Find where the given text appears and provide that cell's center as [X, Y] coordinate. 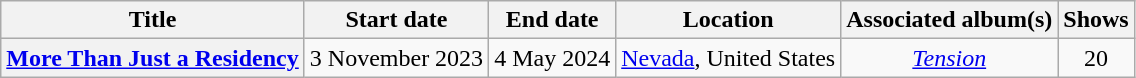
End date [552, 20]
Nevada, United States [728, 58]
3 November 2023 [396, 58]
More Than Just a Residency [153, 58]
20 [1096, 58]
Tension [950, 58]
4 May 2024 [552, 58]
Start date [396, 20]
Shows [1096, 20]
Associated album(s) [950, 20]
Location [728, 20]
Title [153, 20]
